Locate the cell with the specified text and output its (x, y) center coordinate. 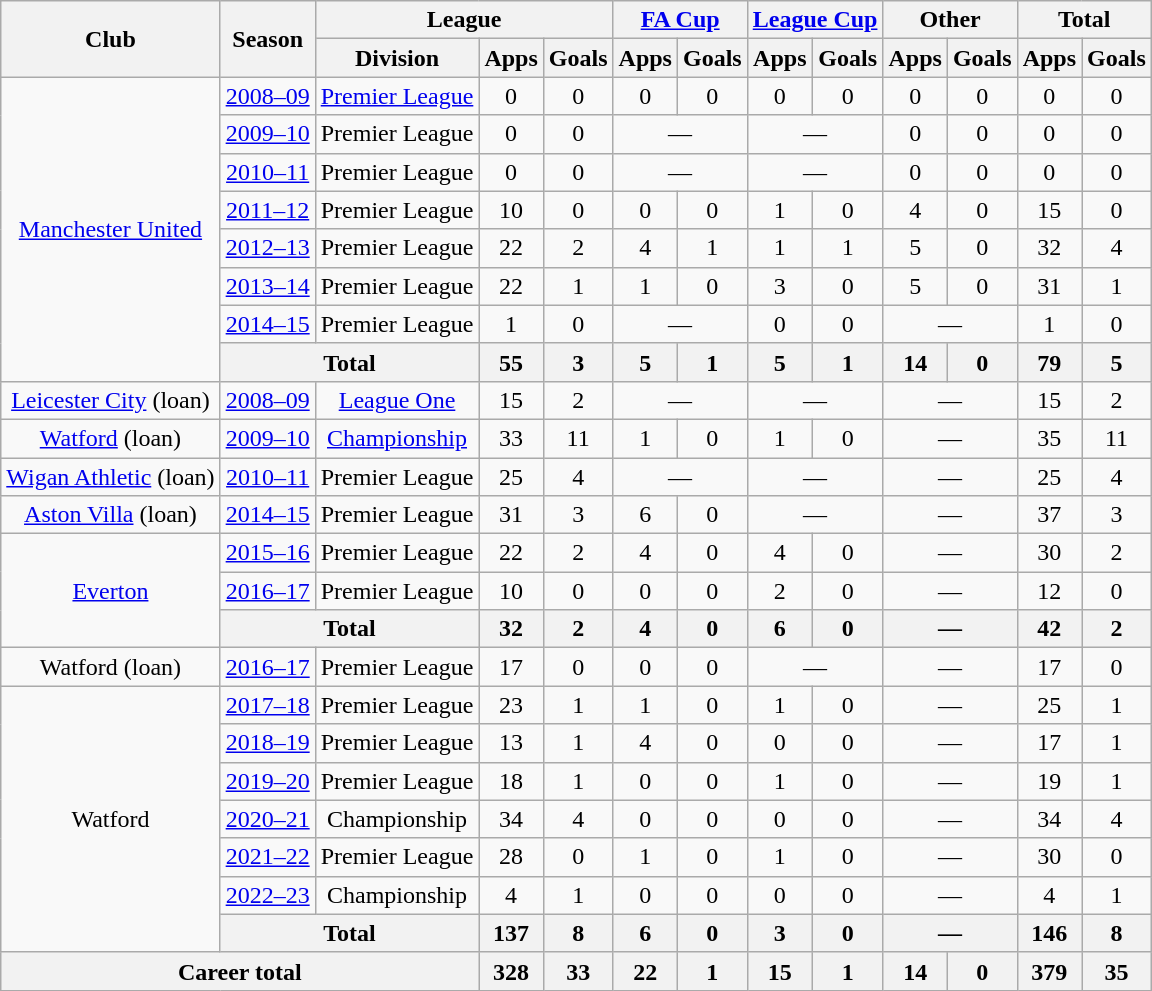
37 (1049, 515)
FA Cup (680, 20)
Season (268, 39)
19 (1049, 781)
Aston Villa (loan) (110, 515)
Career total (240, 971)
League Cup (815, 20)
Division (397, 58)
79 (1049, 362)
Wigan Athletic (loan) (110, 477)
2022–23 (268, 895)
146 (1049, 933)
2021–22 (268, 857)
28 (511, 857)
2015–16 (268, 553)
328 (511, 971)
12 (1049, 591)
2019–20 (268, 781)
23 (511, 705)
2020–21 (268, 819)
Leicester City (loan) (110, 400)
2017–18 (268, 705)
2012–13 (268, 248)
League (464, 20)
379 (1049, 971)
55 (511, 362)
Club (110, 39)
Watford (110, 819)
2011–12 (268, 210)
Everton (110, 591)
2013–14 (268, 286)
137 (511, 933)
18 (511, 781)
Other (950, 20)
2018–19 (268, 743)
Manchester United (110, 229)
League One (397, 400)
42 (1049, 629)
13 (511, 743)
